For the text-containing cell, return its midpoint in (x, y) coordinate format. 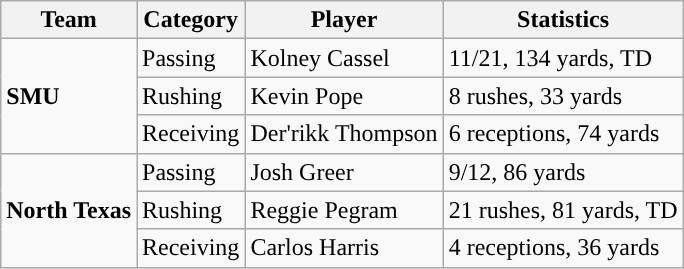
Category (190, 20)
Reggie Pegram (344, 210)
21 rushes, 81 yards, TD (563, 210)
11/21, 134 yards, TD (563, 58)
Josh Greer (344, 172)
Player (344, 20)
9/12, 86 yards (563, 172)
Statistics (563, 20)
4 receptions, 36 yards (563, 248)
Carlos Harris (344, 248)
Kolney Cassel (344, 58)
Team (69, 20)
Kevin Pope (344, 96)
Der'rikk Thompson (344, 134)
8 rushes, 33 yards (563, 96)
North Texas (69, 210)
6 receptions, 74 yards (563, 134)
SMU (69, 96)
